Capture the cell that displays the provided text and extract its [x, y] central coordinate. 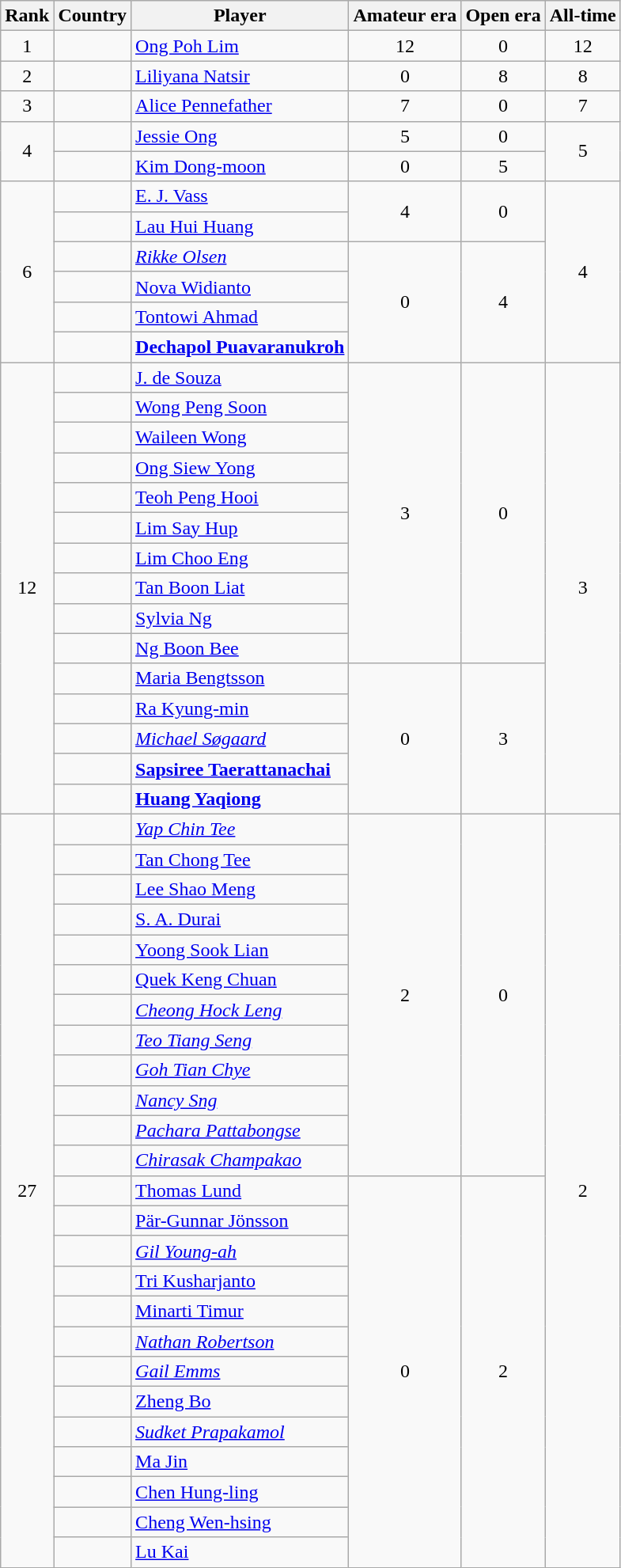
Tri Kusharjanto [240, 1281]
Sylvia Ng [240, 618]
Quek Keng Chuan [240, 980]
Nathan Robertson [240, 1342]
Ng Boon Bee [240, 648]
Thomas Lund [240, 1190]
Yoong Sook Lian [240, 950]
All-time [582, 16]
Dechapol Puavaranukroh [240, 347]
S. A. Durai [240, 920]
27 [27, 1190]
Alice Pennefather [240, 106]
Cheong Hock Leng [240, 1010]
Sudket Prapakamol [240, 1432]
Goh Tian Chye [240, 1070]
Michael Søgaard [240, 738]
Huang Yaqiong [240, 799]
Gail Emms [240, 1372]
Tan Boon Liat [240, 588]
6 [27, 271]
Country [93, 16]
Jessie Ong [240, 136]
Liliyana Natsir [240, 76]
Ong Siew Yong [240, 468]
Waileen Wong [240, 438]
1 [27, 46]
Rikke Olsen [240, 256]
Tan Chong Tee [240, 859]
Ong Poh Lim [240, 46]
Yap Chin Tee [240, 829]
Kim Dong-moon [240, 166]
Cheng Wen-hsing [240, 1522]
Open era [503, 16]
E. J. Vass [240, 196]
Lu Kai [240, 1552]
Teo Tiang Seng [240, 1040]
Wong Peng Soon [240, 408]
Player [240, 16]
Rank [27, 16]
Zheng Bo [240, 1402]
Pär-Gunnar Jönsson [240, 1221]
Maria Bengtsson [240, 678]
Lau Hui Huang [240, 226]
J. de Souza [240, 378]
Sapsiree Taerattanachai [240, 769]
Lim Choo Eng [240, 558]
Minarti Timur [240, 1311]
Tontowi Ahmad [240, 317]
Lim Say Hup [240, 528]
Teoh Peng Hooi [240, 498]
Pachara Pattabongse [240, 1130]
Lee Shao Meng [240, 890]
Nova Widianto [240, 287]
Chen Hung-ling [240, 1492]
Chirasak Champakao [240, 1160]
Gil Young-ah [240, 1251]
Ra Kyung-min [240, 708]
Nancy Sng [240, 1100]
Amateur era [405, 16]
Ma Jin [240, 1462]
